Determine the [x, y] coordinate at the center of the cell enclosing the given text.  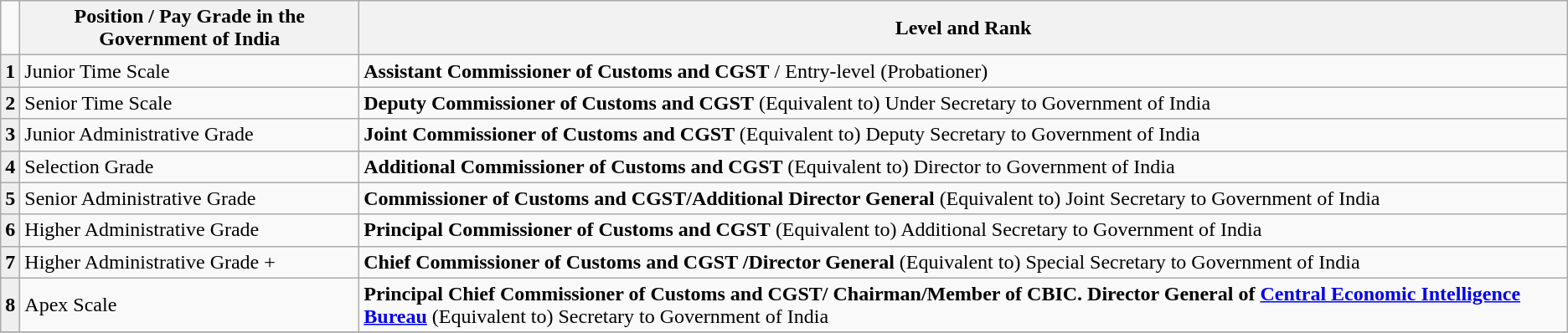
Position / Pay Grade in the Government of India [189, 28]
Higher Administrative Grade [189, 230]
8 [10, 305]
Higher Administrative Grade + [189, 262]
Principal Commissioner of Customs and CGST (Equivalent to) Additional Secretary to Government of India [963, 230]
7 [10, 262]
Senior Administrative Grade [189, 198]
Commissioner of Customs and CGST/Additional Director General (Equivalent to) Joint Secretary to Government of India [963, 198]
Chief Commissioner of Customs and CGST /Director General (Equivalent to) Special Secretary to Government of India [963, 262]
Deputy Commissioner of Customs and CGST (Equivalent to) Under Secretary to Government of India [963, 103]
Selection Grade [189, 166]
5 [10, 198]
Apex Scale [189, 305]
Level and Rank [963, 28]
Joint Commissioner of Customs and CGST (Equivalent to) Deputy Secretary to Government of India [963, 135]
Senior Time Scale [189, 103]
2 [10, 103]
4 [10, 166]
Junior Time Scale [189, 71]
6 [10, 230]
Additional Commissioner of Customs and CGST (Equivalent to) Director to Government of India [963, 166]
1 [10, 71]
3 [10, 135]
Assistant Commissioner of Customs and CGST / Entry-level (Probationer) [963, 71]
Junior Administrative Grade [189, 135]
